Determine the (x, y) coordinate at the center of the cell enclosing the given text.  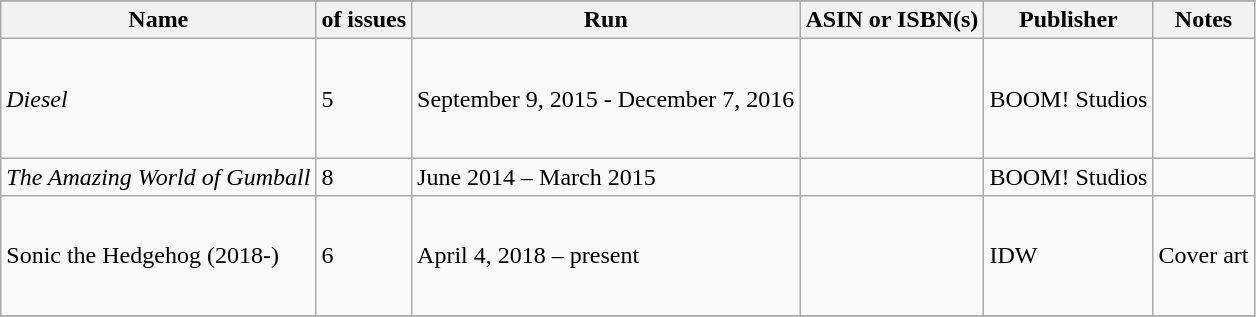
Notes (1204, 20)
Run (606, 20)
June 2014 – March 2015 (606, 177)
Cover art (1204, 256)
Sonic the Hedgehog (2018-) (158, 256)
Name (158, 20)
The Amazing World of Gumball (158, 177)
5 (364, 98)
6 (364, 256)
ASIN or ISBN(s) (892, 20)
IDW (1068, 256)
8 (364, 177)
September 9, 2015 - December 7, 2016 (606, 98)
Diesel (158, 98)
of issues (364, 20)
April 4, 2018 – present (606, 256)
Publisher (1068, 20)
